Pinpoint the cell where the given text exists, returning its (x, y) midpoint coordinate. 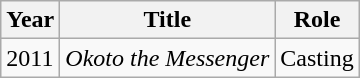
Role (317, 20)
Title (168, 20)
Casting (317, 58)
Okoto the Messenger (168, 58)
Year (30, 20)
2011 (30, 58)
